Extract the [X, Y] coordinate from the center of the cell holding the provided text.  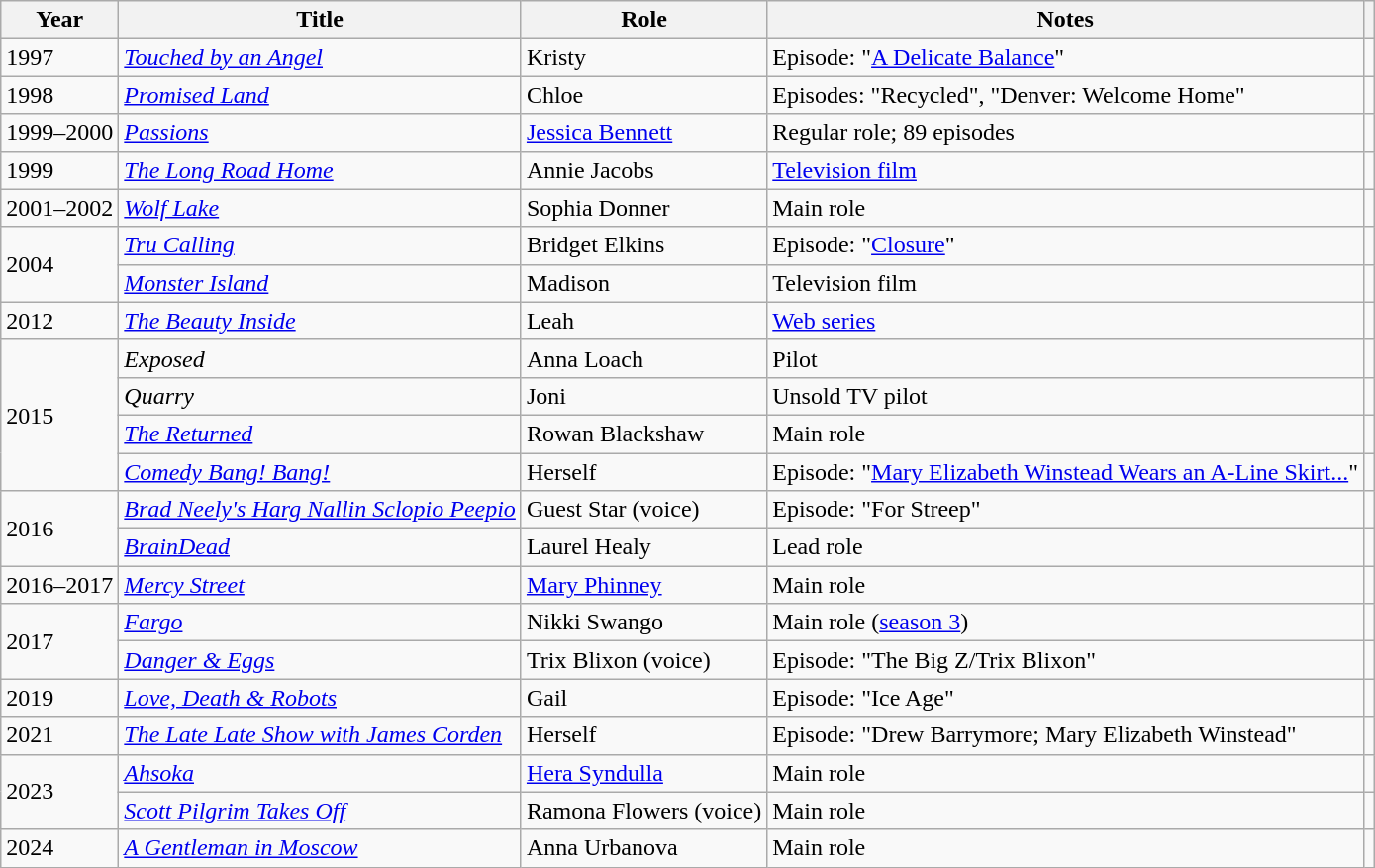
Promised Land [321, 95]
Mercy Street [321, 585]
Madison [643, 283]
2019 [59, 698]
Quarry [321, 396]
Episode: "Drew Barrymore; Mary Elizabeth Winstead" [1065, 735]
Mary Phinney [643, 585]
Notes [1065, 20]
2004 [59, 264]
Trix Blixon (voice) [643, 660]
Episode: "Mary Elizabeth Winstead Wears an A-Line Skirt..." [1065, 472]
1999 [59, 170]
Jessica Bennett [643, 133]
Hera Syndulla [643, 773]
Anna Urbanova [643, 848]
Rowan Blackshaw [643, 434]
Bridget Elkins [643, 245]
Lead role [1065, 547]
Anna Loach [643, 358]
Nikki Swango [643, 623]
Laurel Healy [643, 547]
Year [59, 20]
Episodes: "Recycled", "Denver: Welcome Home" [1065, 95]
The Late Late Show with James Corden [321, 735]
Regular role; 89 episodes [1065, 133]
Sophia Donner [643, 208]
2024 [59, 848]
Wolf Lake [321, 208]
The Long Road Home [321, 170]
Gail [643, 698]
Scott Pilgrim Takes Off [321, 811]
The Returned [321, 434]
A Gentleman in Moscow [321, 848]
Touched by an Angel [321, 57]
1997 [59, 57]
2015 [59, 415]
2017 [59, 641]
Episode: "A Delicate Balance" [1065, 57]
Love, Death & Robots [321, 698]
Pilot [1065, 358]
Tru Calling [321, 245]
Exposed [321, 358]
Annie Jacobs [643, 170]
Episode: "The Big Z/Trix Blixon" [1065, 660]
1998 [59, 95]
BrainDead [321, 547]
Danger & Eggs [321, 660]
Joni [643, 396]
Guest Star (voice) [643, 510]
Monster Island [321, 283]
Passions [321, 133]
Chloe [643, 95]
2016–2017 [59, 585]
Web series [1065, 321]
Leah [643, 321]
2021 [59, 735]
2001–2002 [59, 208]
2012 [59, 321]
Title [321, 20]
Main role (season 3) [1065, 623]
Ramona Flowers (voice) [643, 811]
Episode: "Closure" [1065, 245]
The Beauty Inside [321, 321]
Brad Neely's Harg Nallin Sclopio Peepio [321, 510]
Episode: "Ice Age" [1065, 698]
Fargo [321, 623]
Episode: "For Streep" [1065, 510]
Ahsoka [321, 773]
Role [643, 20]
2016 [59, 529]
Unsold TV pilot [1065, 396]
Kristy [643, 57]
Comedy Bang! Bang! [321, 472]
1999–2000 [59, 133]
2023 [59, 792]
